Detect which cell encompasses the target text, then output its [x, y] center coordinate. 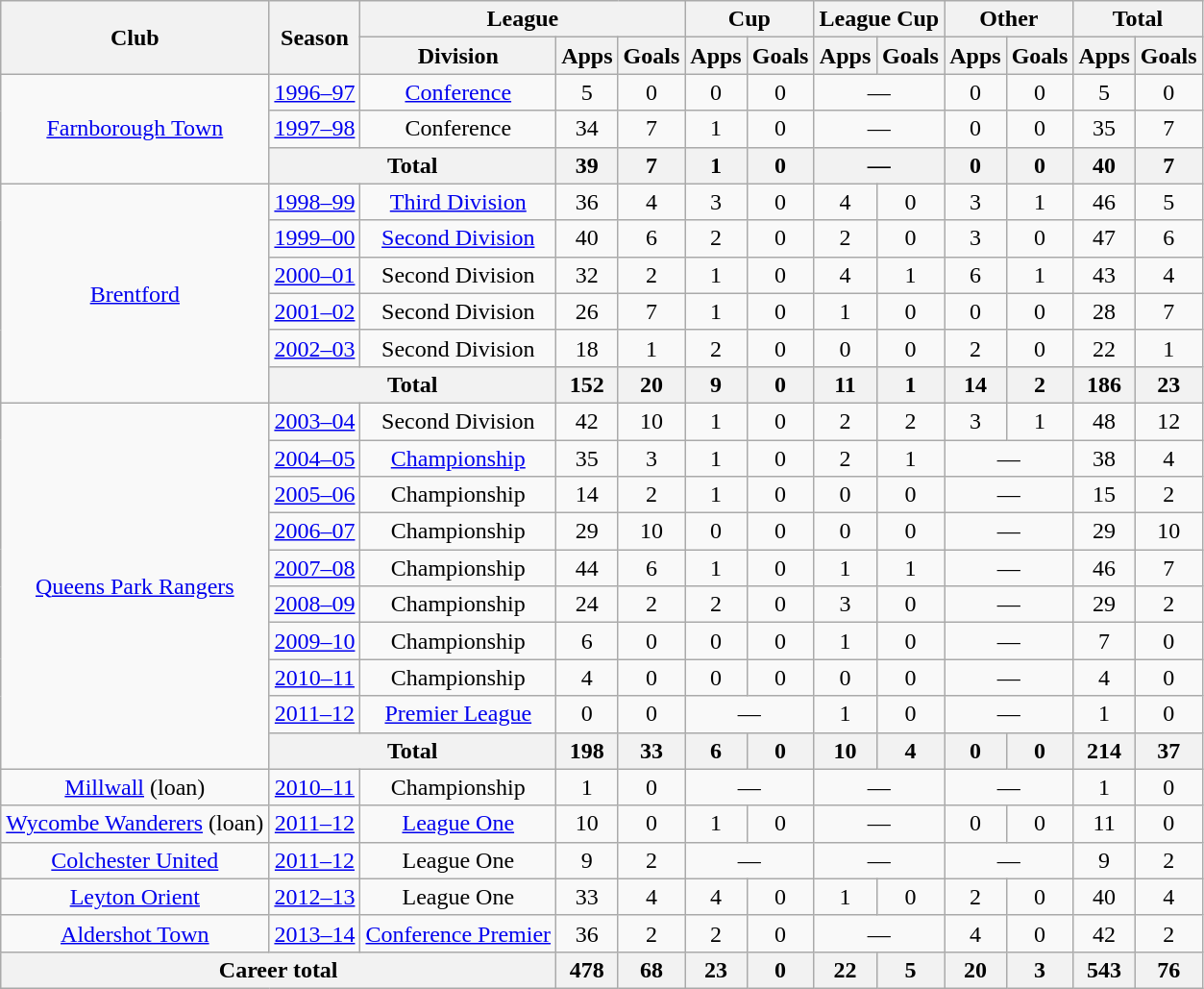
Season [315, 37]
24 [587, 605]
543 [1104, 970]
198 [587, 751]
Premier League [458, 714]
2004–05 [315, 458]
Other [1009, 19]
Leyton Orient [135, 897]
Colchester United [135, 860]
15 [1104, 495]
32 [587, 275]
Farnborough Town [135, 129]
League Cup [879, 19]
478 [587, 970]
37 [1168, 751]
34 [587, 129]
2013–14 [315, 933]
1998–99 [315, 202]
47 [1104, 238]
38 [1104, 458]
12 [1168, 421]
18 [587, 348]
2000–01 [315, 275]
Wycombe Wanderers (loan) [135, 824]
26 [587, 311]
44 [587, 568]
Division [458, 56]
68 [651, 970]
Cup [749, 19]
152 [587, 384]
76 [1168, 970]
Third Division [458, 202]
2001–02 [315, 311]
48 [1104, 421]
28 [1104, 311]
Brentford [135, 293]
Queens Park Rangers [135, 586]
186 [1104, 384]
2002–03 [315, 348]
Club [135, 37]
2007–08 [315, 568]
39 [587, 165]
Career total [279, 970]
Millwall (loan) [135, 787]
2003–04 [315, 421]
43 [1104, 275]
2006–07 [315, 532]
League [523, 19]
2008–09 [315, 605]
Aldershot Town [135, 933]
Conference Premier [458, 933]
1999–00 [315, 238]
214 [1104, 751]
1997–98 [315, 129]
1996–97 [315, 92]
2012–13 [315, 897]
2009–10 [315, 641]
2005–06 [315, 495]
